Pinpoint the cell where the given text exists, returning its [x, y] midpoint coordinate. 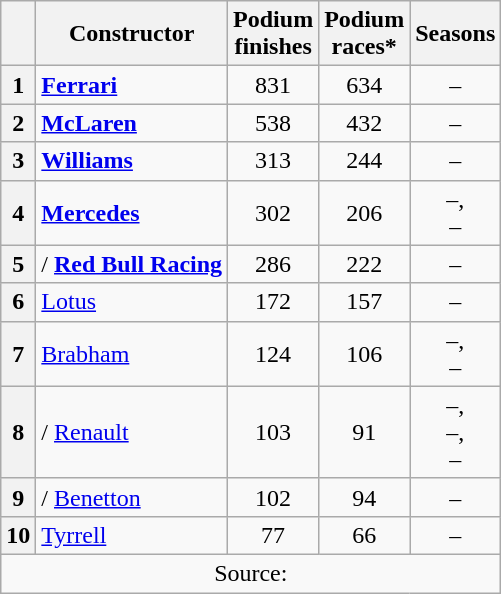
/ Renault [132, 432]
66 [364, 535]
172 [274, 302]
9 [18, 497]
6 [18, 302]
Brabham [132, 354]
103 [274, 432]
2 [18, 123]
91 [364, 432]
8 [18, 432]
–,–,– [456, 432]
Tyrrell [132, 535]
634 [364, 85]
831 [274, 85]
286 [274, 264]
Source: [251, 573]
/ Red Bull Racing [132, 264]
77 [274, 535]
124 [274, 354]
Lotus [132, 302]
94 [364, 497]
3 [18, 161]
4 [18, 212]
206 [364, 212]
102 [274, 497]
157 [364, 302]
Podiumfinishes [274, 34]
1 [18, 85]
Seasons [456, 34]
106 [364, 354]
McLaren [132, 123]
/ Benetton [132, 497]
5 [18, 264]
10 [18, 535]
538 [274, 123]
432 [364, 123]
222 [364, 264]
Podiumraces* [364, 34]
Constructor [132, 34]
244 [364, 161]
Mercedes [132, 212]
313 [274, 161]
Ferrari [132, 85]
7 [18, 354]
302 [274, 212]
Williams [132, 161]
